Provide the [X, Y] coordinate of the cell's center where the given text is located.  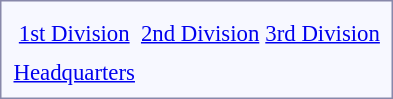
3rd Division [323, 33]
Headquarters [74, 72]
2nd Division [200, 33]
1st Division [74, 33]
